Extract the (x, y) coordinate from the center of the cell holding the provided text.  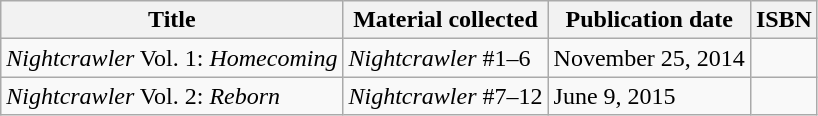
Nightcrawler Vol. 1: Homecoming (172, 58)
Nightcrawler Vol. 2: Reborn (172, 96)
Nightcrawler #1–6 (446, 58)
Nightcrawler #7–12 (446, 96)
Publication date (649, 20)
Material collected (446, 20)
November 25, 2014 (649, 58)
Title (172, 20)
ISBN (784, 20)
June 9, 2015 (649, 96)
